From the cell containing the given text, extract its center point as [x, y] coordinate. 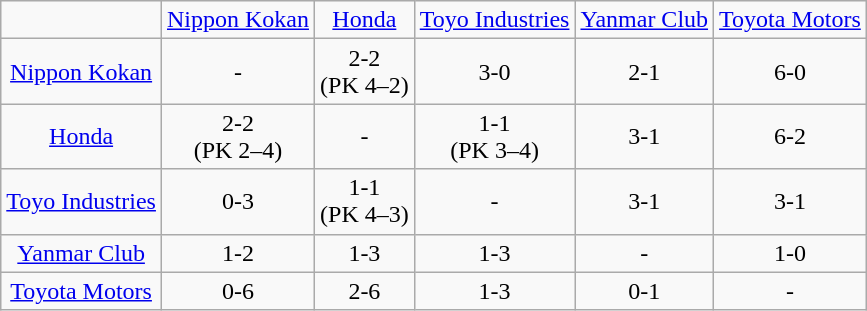
2-2(PK 2–4) [238, 136]
6-2 [790, 136]
0-6 [238, 291]
1-1(PK 4–3) [365, 202]
3-0 [494, 72]
2-2(PK 4–2) [365, 72]
1-2 [238, 253]
1-1(PK 3–4) [494, 136]
0-3 [238, 202]
1-0 [790, 253]
0-1 [644, 291]
2-1 [644, 72]
6-0 [790, 72]
2-6 [365, 291]
